From the cell containing the given text, extract its center point as [X, Y] coordinate. 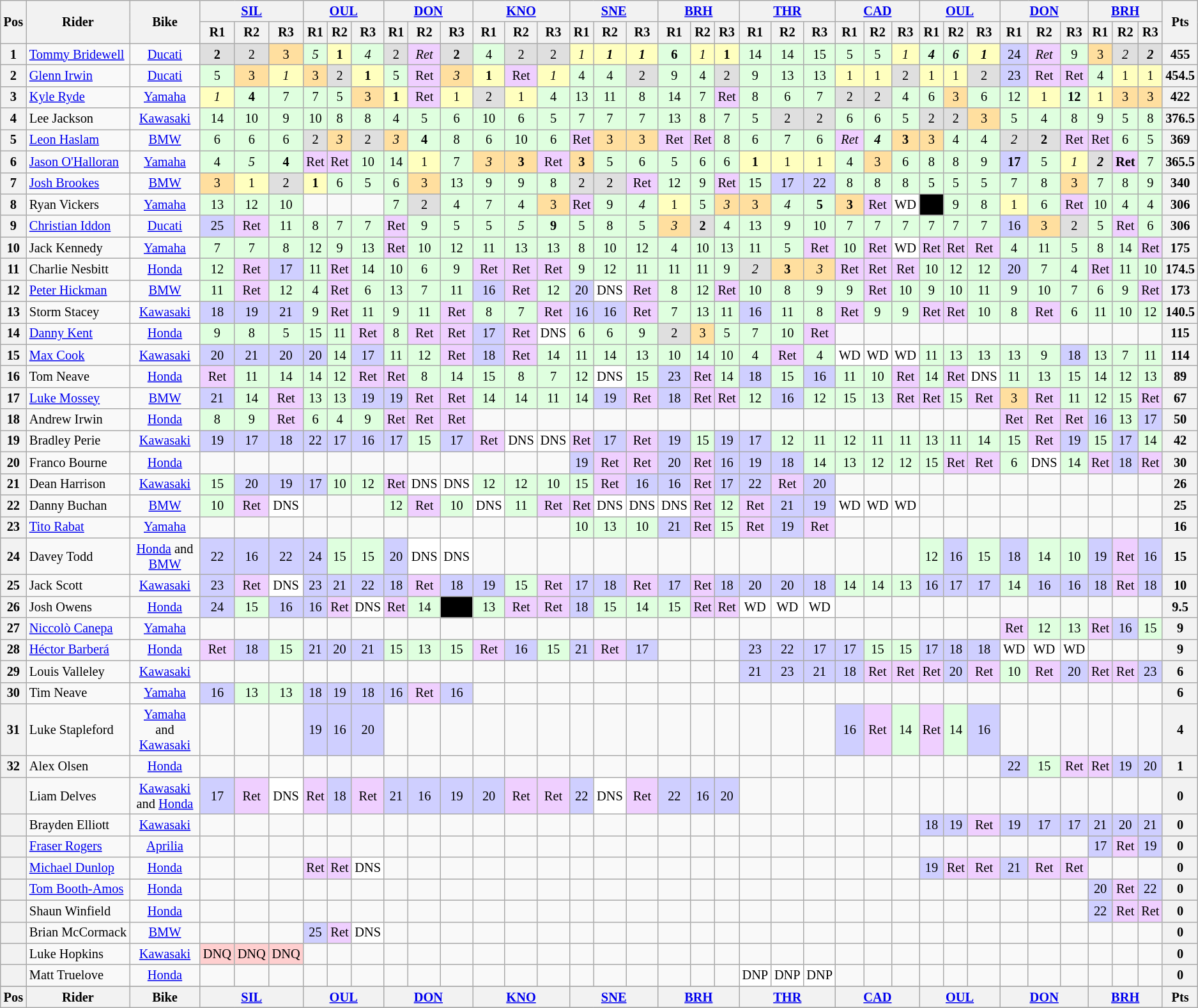
Ryan Vickers [78, 204]
Fraser Rogers [78, 846]
175 [1180, 248]
Tom Neave [78, 376]
Jack Scott [78, 585]
Niccolò Canepa [78, 629]
Tommy Bridewell [78, 54]
Jason O'Halloran [78, 162]
Josh Owens [78, 607]
28 [13, 650]
Luke Hopkins [78, 954]
174.5 [1180, 269]
Andrew Irwin [78, 420]
Storm Stacey [78, 312]
Danny Kent [78, 333]
Tito Rabat [78, 527]
369 [1180, 140]
173 [1180, 291]
9.5 [1180, 607]
67 [1180, 398]
Kawasaki and Honda [165, 796]
Shaun Winfield [78, 911]
89 [1180, 376]
Glenn Irwin [78, 75]
340 [1180, 183]
Luke Stapleford [78, 729]
Matt Truelove [78, 975]
Alex Olsen [78, 767]
Davey Todd [78, 556]
Héctor Barberá [78, 650]
365.5 [1180, 162]
Brayden Elliott [78, 825]
114 [1180, 355]
27 [13, 629]
Josh Brookes [78, 183]
Kyle Ryde [78, 97]
Tom Booth-Amos [78, 889]
31 [13, 729]
Franco Bourne [78, 462]
Danny Buchan [78, 505]
Honda and BMW [165, 556]
50 [1180, 420]
Brian McCormack [78, 933]
Peter Hickman [78, 291]
Leon Haslam [78, 140]
Christian Iddon [78, 226]
Max Cook [78, 355]
Aprilia [165, 846]
32 [13, 767]
Lee Jackson [78, 119]
454.5 [1180, 75]
Louis Valleley [78, 671]
115 [1180, 333]
Michael Dunlop [78, 868]
455 [1180, 54]
29 [13, 671]
140.5 [1180, 312]
Liam Delves [78, 796]
Luke Mossey [78, 398]
422 [1180, 97]
Charlie Nesbitt [78, 269]
Jack Kennedy [78, 248]
Yamaha and Kawasaki [165, 729]
Bradley Perie [78, 441]
Tim Neave [78, 693]
42 [1180, 441]
Dean Harrison [78, 484]
376.5 [1180, 119]
